Return the (x, y) coordinate for the center point of the cell that contains the specified text.  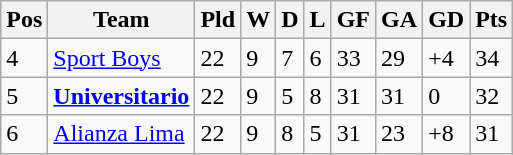
Alianza Lima (122, 134)
33 (353, 58)
Pts (492, 20)
7 (290, 58)
GA (400, 20)
Team (122, 20)
W (258, 20)
34 (492, 58)
L (318, 20)
0 (446, 96)
+4 (446, 58)
Universitario (122, 96)
29 (400, 58)
23 (400, 134)
32 (492, 96)
Pos (24, 20)
D (290, 20)
4 (24, 58)
GD (446, 20)
Sport Boys (122, 58)
GF (353, 20)
Pld (218, 20)
+8 (446, 134)
